Detect which cell encompasses the target text, then output its [X, Y] center coordinate. 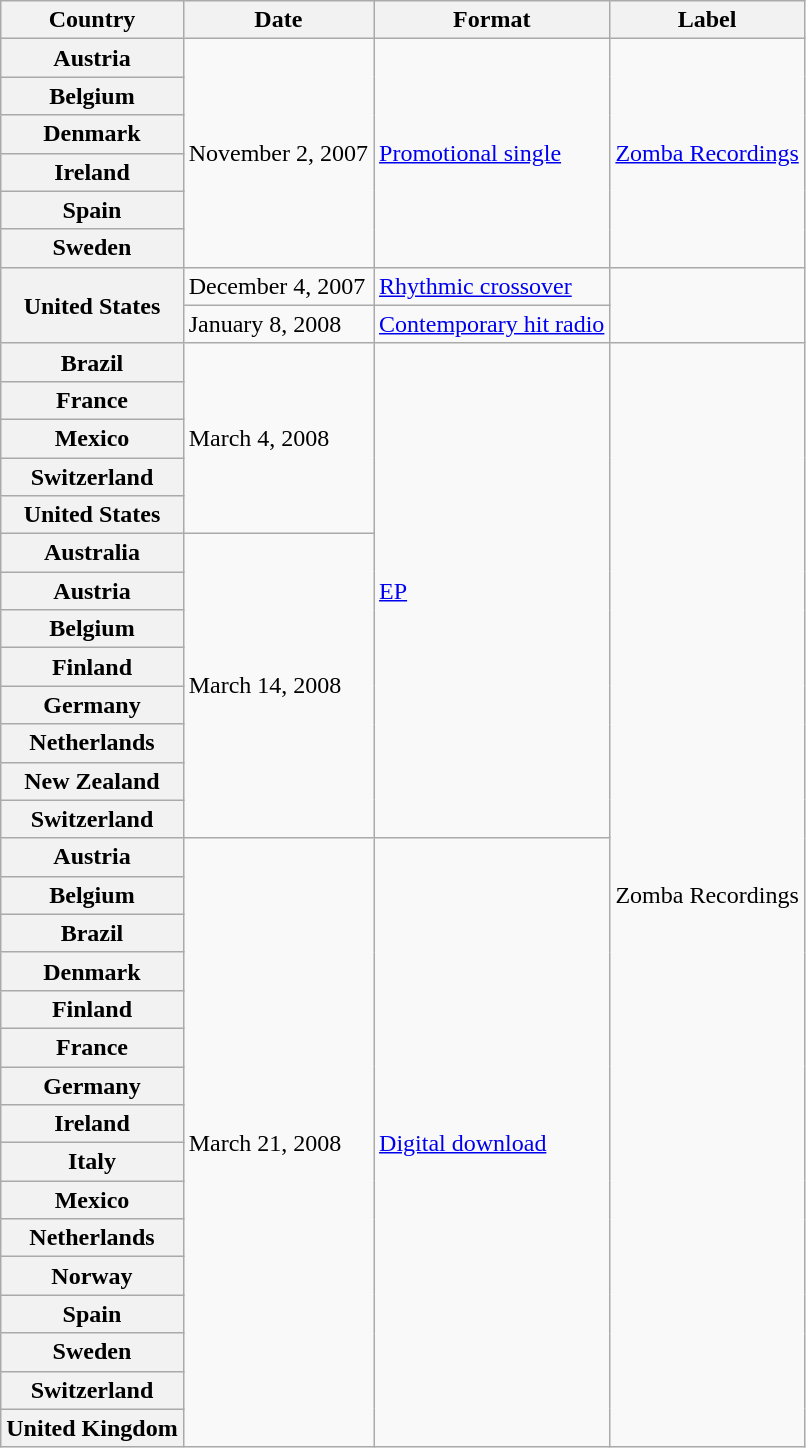
December 4, 2007 [278, 286]
Promotional single [492, 153]
Digital download [492, 1142]
New Zealand [92, 781]
Rhythmic crossover [492, 286]
Contemporary hit radio [492, 324]
Date [278, 20]
November 2, 2007 [278, 153]
March 21, 2008 [278, 1142]
EP [492, 590]
Norway [92, 1276]
Label [707, 20]
March 4, 2008 [278, 438]
Australia [92, 553]
Italy [92, 1162]
Format [492, 20]
March 14, 2008 [278, 686]
January 8, 2008 [278, 324]
United Kingdom [92, 1428]
Country [92, 20]
